Find where the given text appears and provide that cell's center as (X, Y) coordinate. 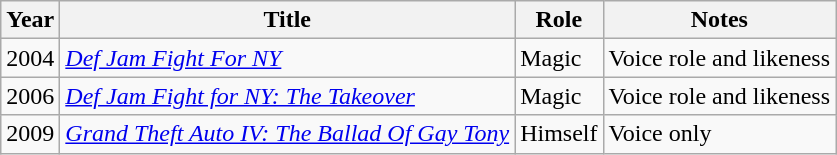
2006 (30, 96)
Himself (559, 134)
Grand Theft Auto IV: The Ballad Of Gay Tony (288, 134)
Title (288, 20)
2004 (30, 58)
Year (30, 20)
Def Jam Fight for NY: The Takeover (288, 96)
Role (559, 20)
2009 (30, 134)
Notes (720, 20)
Voice only (720, 134)
Def Jam Fight For NY (288, 58)
